Output the (X, Y) coordinate of the center of the cell containing the given text.  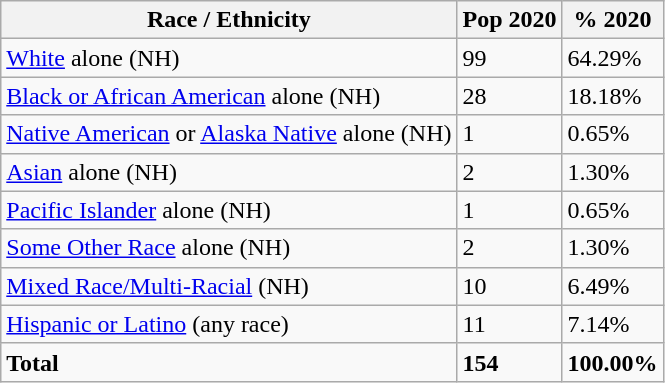
Race / Ethnicity (229, 20)
154 (510, 362)
100.00% (612, 362)
99 (510, 58)
11 (510, 324)
Mixed Race/Multi-Racial (NH) (229, 286)
Black or African American alone (NH) (229, 96)
6.49% (612, 286)
Some Other Race alone (NH) (229, 248)
Native American or Alaska Native alone (NH) (229, 134)
64.29% (612, 58)
28 (510, 96)
18.18% (612, 96)
Pacific Islander alone (NH) (229, 210)
% 2020 (612, 20)
Asian alone (NH) (229, 172)
Hispanic or Latino (any race) (229, 324)
10 (510, 286)
Total (229, 362)
White alone (NH) (229, 58)
7.14% (612, 324)
Pop 2020 (510, 20)
